Find where the given text appears and provide that cell's center as (X, Y) coordinate. 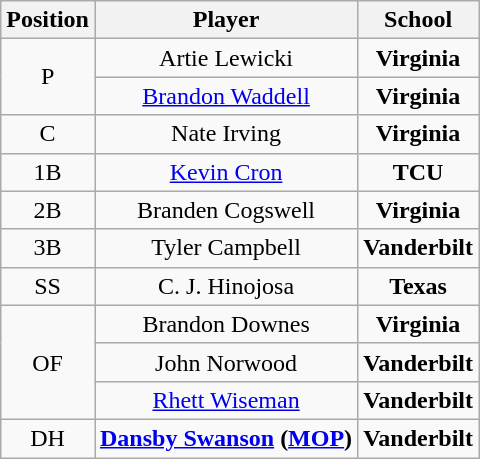
School (418, 20)
Branden Cogswell (226, 210)
Artie Lewicki (226, 58)
1B (48, 172)
Tyler Campbell (226, 248)
Player (226, 20)
3B (48, 248)
Nate Irving (226, 134)
Rhett Wiseman (226, 400)
TCU (418, 172)
C. J. Hinojosa (226, 286)
John Norwood (226, 362)
Position (48, 20)
Dansby Swanson (MOP) (226, 438)
C (48, 134)
Kevin Cron (226, 172)
SS (48, 286)
DH (48, 438)
OF (48, 362)
Texas (418, 286)
P (48, 77)
Brandon Downes (226, 324)
2B (48, 210)
Brandon Waddell (226, 96)
